Pinpoint the cell where the given text exists, returning its [X, Y] midpoint coordinate. 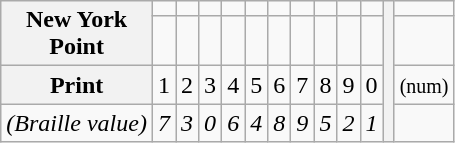
(Braille value) [77, 123]
Print [77, 85]
(num) [424, 85]
New York Point [77, 34]
